Identify which cell holds the provided text, then report its (x, y) central coordinate. 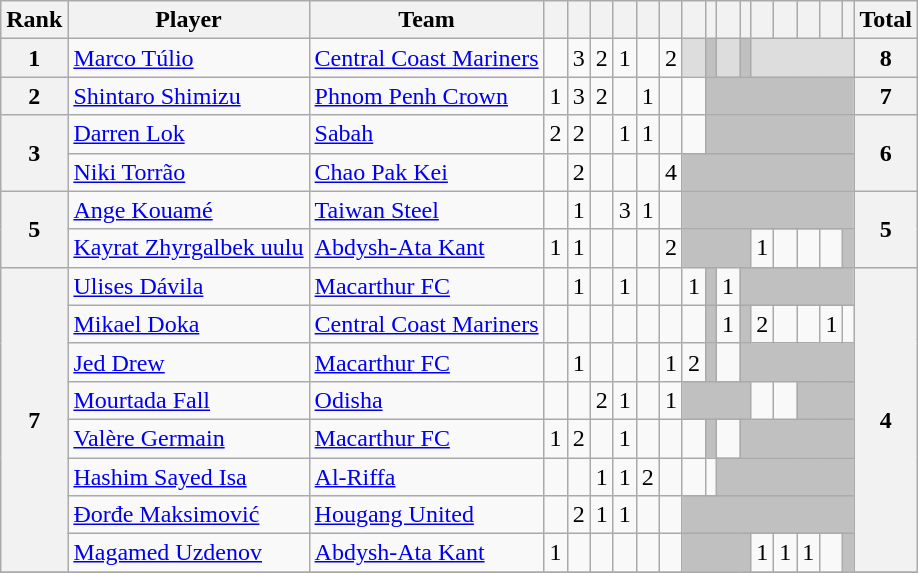
Hashim Sayed Isa (188, 477)
Mourtada Fall (188, 400)
Phnom Penh Crown (426, 96)
Shintaro Shimizu (188, 96)
Al-Riffa (426, 477)
Hougang United (426, 515)
6 (886, 153)
Magamed Uzdenov (188, 553)
Chao Pak Kei (426, 172)
Mikael Doka (188, 324)
Đorđe Maksimović (188, 515)
Ange Kouamé (188, 210)
Team (426, 20)
Ulises Dávila (188, 286)
Taiwan Steel (426, 210)
Odisha (426, 400)
Marco Túlio (188, 58)
Player (188, 20)
Rank (34, 20)
Darren Lok (188, 134)
Kayrat Zhyrgalbek uulu (188, 248)
8 (886, 58)
Sabah (426, 134)
Niki Torrão (188, 172)
Valère Germain (188, 438)
Total (886, 20)
Jed Drew (188, 362)
